Locate the cell with the specified text and output its [X, Y] center coordinate. 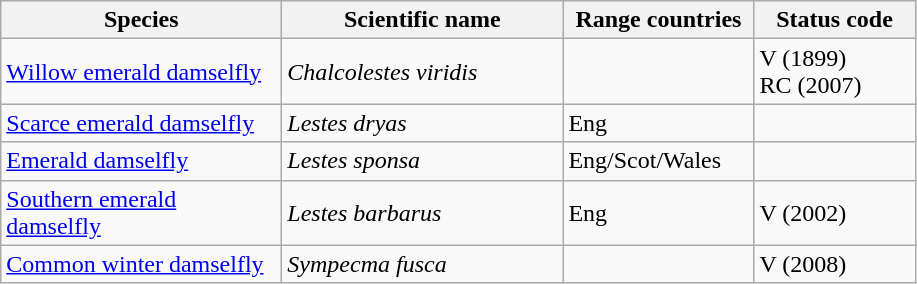
Species [142, 20]
Lestes barbarus [422, 212]
Willow emerald damselfly [142, 72]
Southern emerald damselfly [142, 212]
Scarce emerald damselfly [142, 123]
Eng/Scot/Wales [658, 161]
Common winter damselfly [142, 264]
Lestes dryas [422, 123]
Sympecma fusca [422, 264]
Emerald damselfly [142, 161]
V (2008) [834, 264]
V (2002) [834, 212]
V (1899)RC (2007) [834, 72]
Range countries [658, 20]
Scientific name [422, 20]
Status code [834, 20]
Lestes sponsa [422, 161]
Chalcolestes viridis [422, 72]
